Detect which cell encompasses the target text, then output its (x, y) center coordinate. 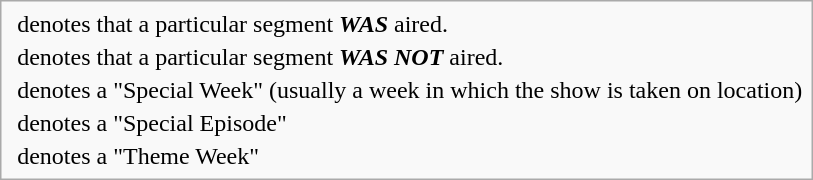
denotes a "Special Week" (usually a week in which the show is taken on location) (410, 90)
denotes a "Theme Week" (410, 156)
denotes a "Special Episode" (410, 123)
denotes that a particular segment WAS NOT aired. (410, 57)
denotes that a particular segment WAS aired. (410, 24)
